Identify which cell holds the provided text, then report its [x, y] central coordinate. 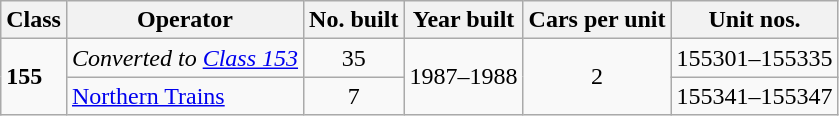
Northern Trains [184, 96]
2 [597, 77]
Operator [184, 20]
155341–155347 [754, 96]
7 [354, 96]
Cars per unit [597, 20]
Class [34, 20]
155 [34, 77]
155301–155335 [754, 58]
Unit nos. [754, 20]
Converted to Class 153 [184, 58]
35 [354, 58]
Year built [464, 20]
No. built [354, 20]
1987–1988 [464, 77]
